Scan for the cell matching the given text and deliver its [x, y] coordinate at center. 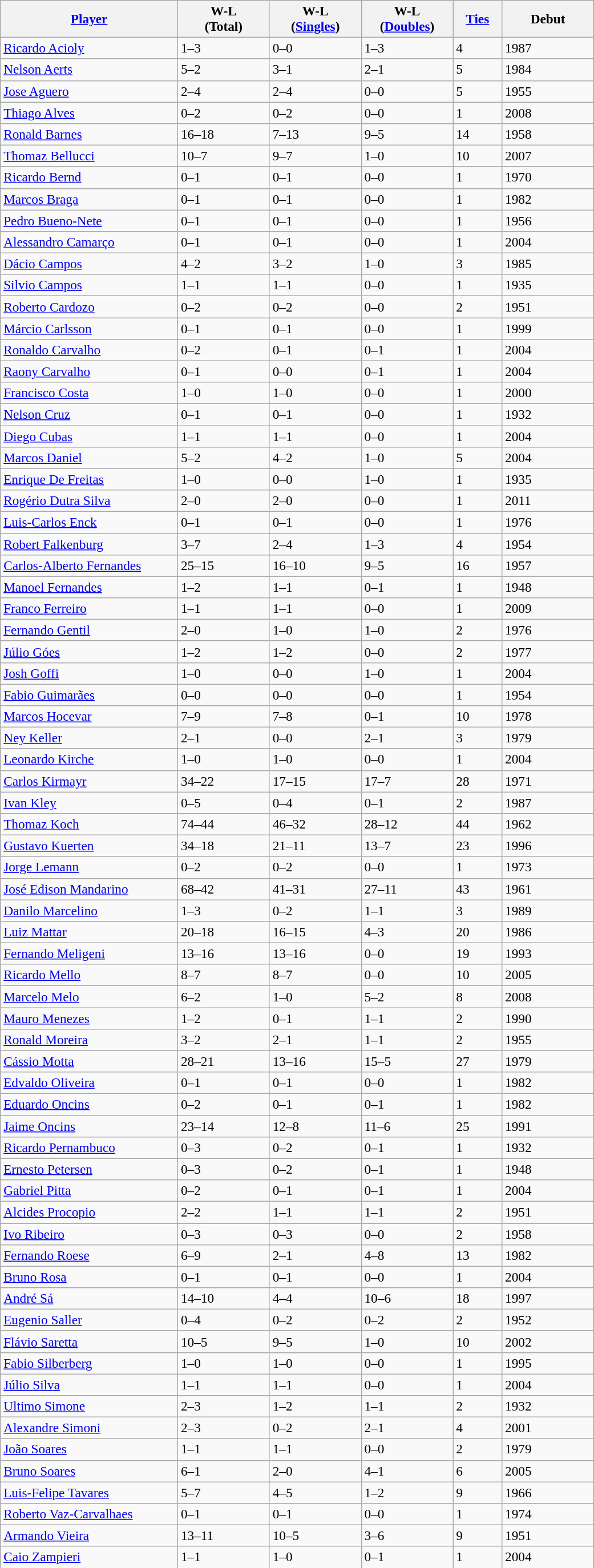
Player [89, 18]
Jaime Oncins [89, 1126]
1956 [548, 220]
José Edison Mandarino [89, 889]
7–9 [224, 716]
W-L(Singles) [315, 18]
1995 [548, 1363]
15–5 [407, 1061]
4–4 [315, 1298]
W-L(Doubles) [407, 18]
1999 [548, 328]
2–2 [224, 1212]
2001 [548, 1428]
Enrique De Freitas [89, 479]
Robert Falkenburg [89, 544]
Carlos Kirmayr [89, 781]
Ronald Moreira [89, 1040]
16–18 [224, 134]
7–13 [315, 134]
Ivo Ribeiro [89, 1234]
Jorge Lemann [89, 867]
6–9 [224, 1255]
2011 [548, 500]
Gabriel Pitta [89, 1190]
Fabio Silberberg [89, 1363]
1973 [548, 867]
Ivan Kley [89, 802]
Eduardo Oncins [89, 1104]
43 [478, 889]
17–7 [407, 781]
1971 [548, 781]
16–15 [315, 932]
34–22 [224, 781]
13 [478, 1255]
Ricardo Pernambuco [89, 1147]
11–6 [407, 1126]
Fernando Meligeni [89, 953]
Luis-Carlos Enck [89, 522]
28 [478, 781]
Fernando Roese [89, 1255]
Ernesto Petersen [89, 1169]
Ricardo Bernd [89, 177]
2007 [548, 156]
Franco Ferreiro [89, 608]
3–1 [315, 70]
41–31 [315, 889]
28–12 [407, 824]
Alcides Procopio [89, 1212]
Fernando Gentil [89, 630]
Danilo Marcelino [89, 910]
Marcos Hocevar [89, 716]
3–6 [407, 1535]
1993 [548, 953]
1952 [548, 1320]
27–11 [407, 889]
Marcelo Melo [89, 996]
1966 [548, 1492]
Thomaz Koch [89, 824]
6–2 [224, 996]
6–1 [224, 1471]
Júlio Silva [89, 1384]
Alexandre Simoni [89, 1428]
Thiago Alves [89, 112]
1997 [548, 1298]
Bruno Rosa [89, 1277]
Ricardo Acioly [89, 48]
9–7 [315, 156]
2009 [548, 608]
Luiz Mattar [89, 932]
19 [478, 953]
Flávio Saretta [89, 1341]
23–14 [224, 1126]
Silvio Campos [89, 285]
0–5 [224, 802]
1962 [548, 824]
2000 [548, 393]
Pedro Bueno-Nete [89, 220]
1977 [548, 652]
Gustavo Kuerten [89, 846]
25–15 [224, 565]
Ties [478, 18]
1996 [548, 846]
17–15 [315, 781]
28–21 [224, 1061]
Diego Cubas [89, 436]
Ricardo Mello [89, 975]
Ronald Barnes [89, 134]
Bruno Soares [89, 1471]
Manoel Fernandes [89, 587]
1990 [548, 1018]
Carlos-Alberto Fernandes [89, 565]
Edvaldo Oliveira [89, 1083]
Roberto Cardozo [89, 306]
6 [478, 1471]
Ney Keller [89, 738]
Mauro Menezes [89, 1018]
Francisco Costa [89, 393]
1978 [548, 716]
Armando Vieira [89, 1535]
Eugenio Saller [89, 1320]
Luis-Felipe Tavares [89, 1492]
4–8 [407, 1255]
4–3 [407, 932]
4–5 [315, 1492]
27 [478, 1061]
Ultimo Simone [89, 1406]
21–11 [315, 846]
André Sá [89, 1298]
44 [478, 824]
Nelson Aerts [89, 70]
16 [478, 565]
W-L(Total) [224, 18]
10–7 [224, 156]
1985 [548, 264]
18 [478, 1298]
Cássio Motta [89, 1061]
Raony Carvalho [89, 371]
Alessandro Camarço [89, 242]
Márcio Carlsson [89, 328]
Ronaldo Carvalho [89, 350]
4–1 [407, 1471]
Rogério Dutra Silva [89, 500]
7–8 [315, 716]
1989 [548, 910]
1986 [548, 932]
12–8 [315, 1126]
34–18 [224, 846]
14–10 [224, 1298]
Júlio Góes [89, 652]
14 [478, 134]
1974 [548, 1514]
Leonardo Kirche [89, 759]
Nelson Cruz [89, 414]
25 [478, 1126]
Caio Zampieri [89, 1557]
1957 [548, 565]
5–7 [224, 1492]
Marcos Daniel [89, 458]
74–44 [224, 824]
João Soares [89, 1449]
Roberto Vaz-Carvalhaes [89, 1514]
8 [478, 996]
1970 [548, 177]
10–6 [407, 1298]
Dácio Campos [89, 264]
3–7 [224, 544]
1961 [548, 889]
13–7 [407, 846]
46–32 [315, 824]
13–11 [224, 1535]
1984 [548, 70]
Jose Aguero [89, 91]
20–18 [224, 932]
1991 [548, 1126]
68–42 [224, 889]
20 [478, 932]
Thomaz Bellucci [89, 156]
Fabio Guimarães [89, 694]
Josh Goffi [89, 673]
Marcos Braga [89, 199]
23 [478, 846]
Debut [548, 18]
16–10 [315, 565]
2002 [548, 1341]
